Identify which cell holds the provided text, then report its (x, y) central coordinate. 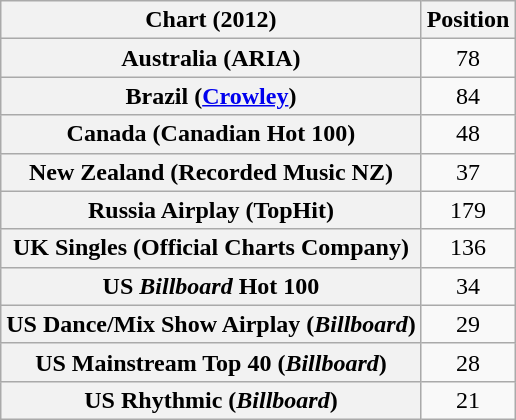
Russia Airplay (TopHit) (211, 210)
78 (468, 58)
Position (468, 20)
New Zealand (Recorded Music NZ) (211, 172)
28 (468, 362)
Canada (Canadian Hot 100) (211, 134)
37 (468, 172)
Australia (ARIA) (211, 58)
Brazil (Crowley) (211, 96)
34 (468, 286)
21 (468, 400)
48 (468, 134)
US Dance/Mix Show Airplay (Billboard) (211, 324)
179 (468, 210)
UK Singles (Official Charts Company) (211, 248)
84 (468, 96)
US Billboard Hot 100 (211, 286)
US Rhythmic (Billboard) (211, 400)
US Mainstream Top 40 (Billboard) (211, 362)
29 (468, 324)
136 (468, 248)
Chart (2012) (211, 20)
